Locate the cell with the specified text and output its (X, Y) center coordinate. 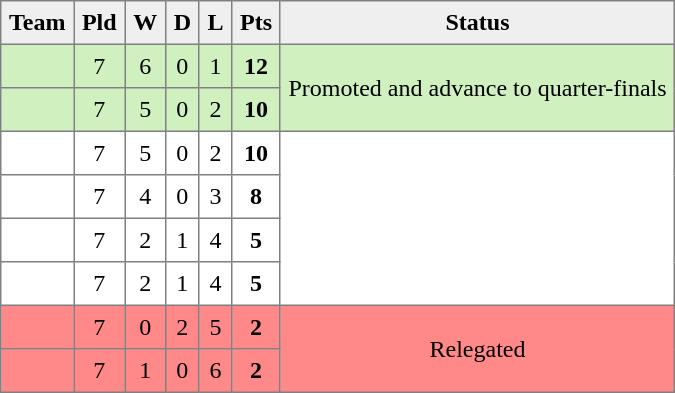
W (145, 23)
L (216, 23)
Relegated (478, 348)
Pts (256, 23)
D (182, 23)
3 (216, 197)
Pld (100, 23)
12 (256, 66)
Promoted and advance to quarter-finals (478, 88)
Team (38, 23)
Status (478, 23)
8 (256, 197)
